Extract the [x, y] coordinate from the center of the cell holding the provided text.  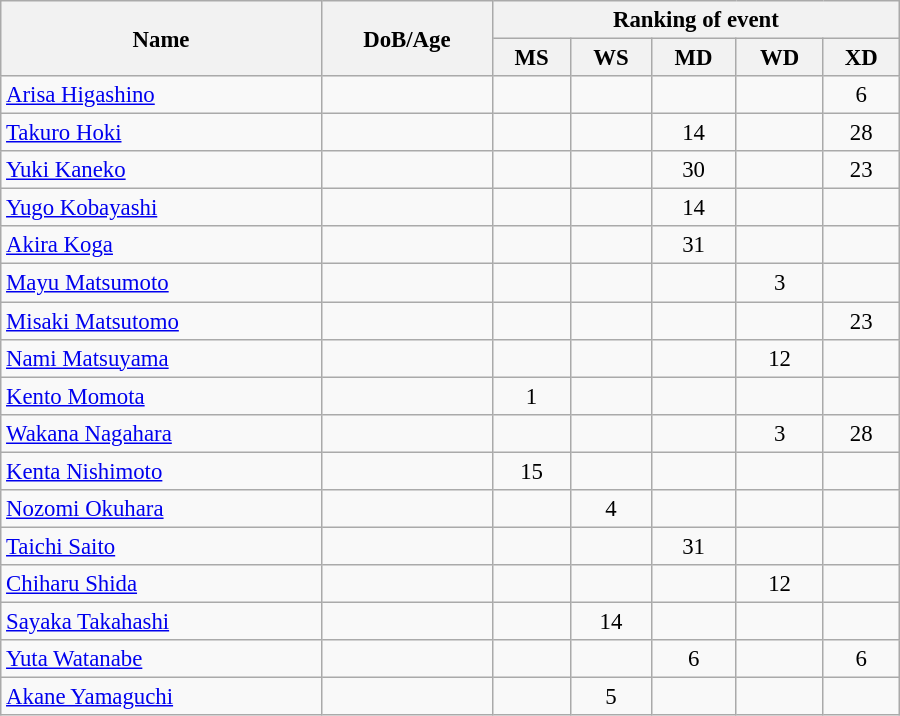
5 [611, 697]
Akane Yamaguchi [162, 697]
Yuki Kaneko [162, 170]
Sayaka Takahashi [162, 621]
Chiharu Shida [162, 584]
Taichi Saito [162, 546]
Arisa Higashino [162, 95]
Kento Momota [162, 396]
4 [611, 509]
Takuro Hoki [162, 133]
Yugo Kobayashi [162, 208]
Mayu Matsumoto [162, 283]
Nami Matsuyama [162, 358]
DoB/Age [406, 38]
1 [531, 396]
Name [162, 38]
Kenta Nishimoto [162, 471]
Yuta Watanabe [162, 659]
Nozomi Okuhara [162, 509]
15 [531, 471]
WD [780, 58]
XD [861, 58]
WS [611, 58]
Wakana Nagahara [162, 433]
Ranking of event [696, 20]
MS [531, 58]
MD [694, 58]
30 [694, 170]
Misaki Matsutomo [162, 321]
Akira Koga [162, 245]
